Output the [X, Y] coordinate of the center of the cell containing the given text.  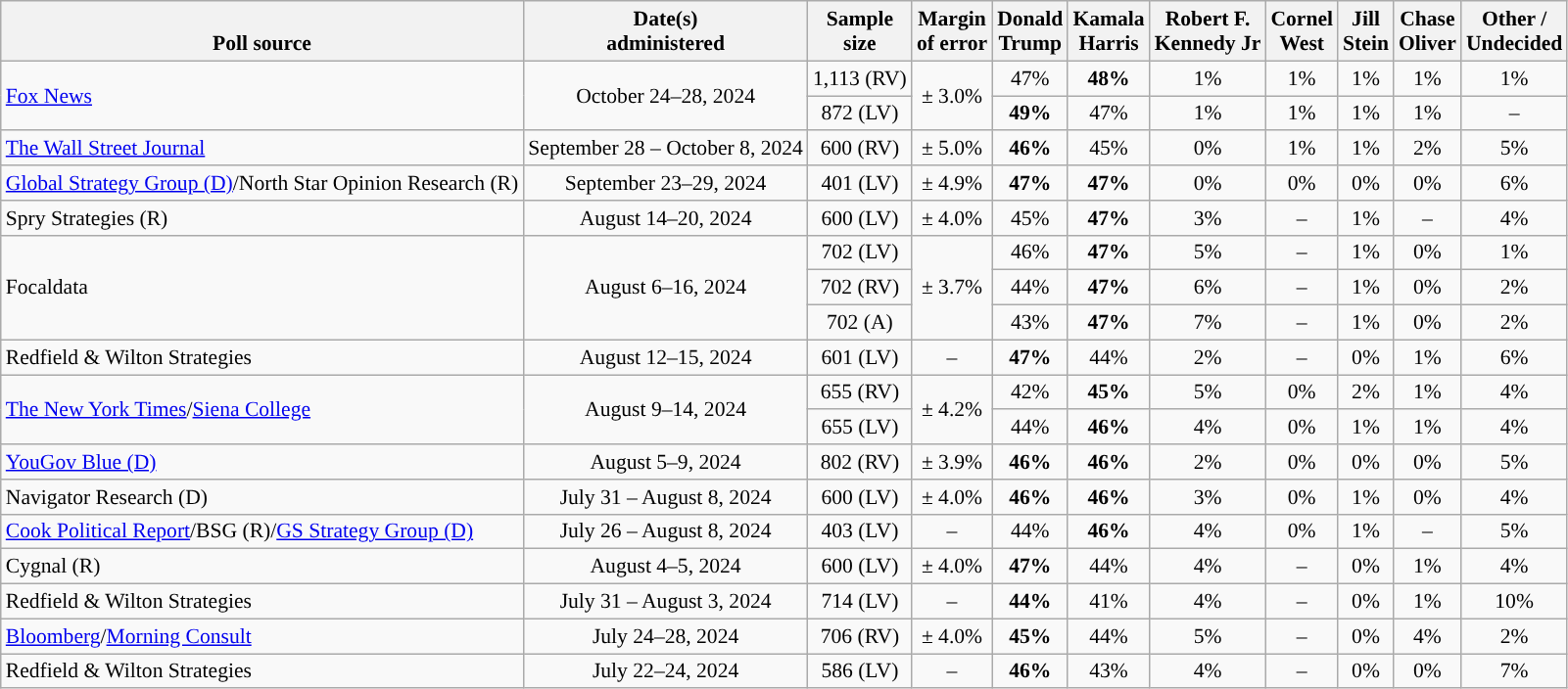
48% [1109, 78]
Spry Strategies (R) [262, 218]
Samplesize [860, 31]
Poll source [262, 31]
401 (LV) [860, 183]
± 5.0% [952, 149]
YouGov Blue (D) [262, 462]
August 12–15, 2024 [666, 357]
Marginof error [952, 31]
Other /Undecided [1514, 31]
655 (RV) [860, 392]
JillStein [1365, 31]
Fox News [262, 96]
702 (RV) [860, 288]
August 5–9, 2024 [666, 462]
Bloomberg/Morning Consult [262, 636]
The New York Times/Siena College [262, 409]
August 14–20, 2024 [666, 218]
September 28 – October 8, 2024 [666, 149]
872 (LV) [860, 114]
± 3.0% [952, 96]
802 (RV) [860, 462]
586 (LV) [860, 671]
Robert F.Kennedy Jr [1209, 31]
± 3.7% [952, 288]
714 (LV) [860, 602]
Global Strategy Group (D)/North Star Opinion Research (R) [262, 183]
49% [1030, 114]
706 (RV) [860, 636]
10% [1514, 602]
655 (LV) [860, 428]
September 23–29, 2024 [666, 183]
DonaldTrump [1030, 31]
601 (LV) [860, 357]
Cygnal (R) [262, 567]
July 24–28, 2024 [666, 636]
August 6–16, 2024 [666, 288]
Date(s)administered [666, 31]
July 31 – August 3, 2024 [666, 602]
August 4–5, 2024 [666, 567]
ChaseOliver [1428, 31]
Navigator Research (D) [262, 497]
403 (LV) [860, 531]
CornelWest [1302, 31]
October 24–28, 2024 [666, 96]
1,113 (RV) [860, 78]
702 (A) [860, 323]
± 3.9% [952, 462]
42% [1030, 392]
± 4.9% [952, 183]
± 4.2% [952, 409]
July 22–24, 2024 [666, 671]
August 9–14, 2024 [666, 409]
702 (LV) [860, 253]
600 (RV) [860, 149]
July 26 – August 8, 2024 [666, 531]
Focaldata [262, 288]
July 31 – August 8, 2024 [666, 497]
The Wall Street Journal [262, 149]
KamalaHarris [1109, 31]
41% [1109, 602]
Cook Political Report/BSG (R)/GS Strategy Group (D) [262, 531]
